Search for the cell housing the specified text and yield its (X, Y) center coordinate. 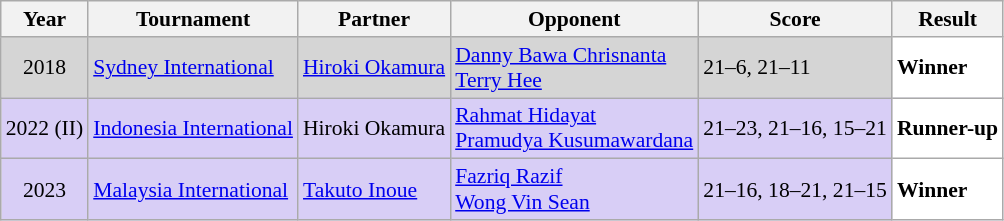
Sydney International (193, 68)
Opponent (574, 19)
Partner (374, 19)
Malaysia International (193, 190)
Year (44, 19)
21–23, 21–16, 15–21 (795, 128)
Tournament (193, 19)
Takuto Inoue (374, 190)
2022 (II) (44, 128)
Danny Bawa Chrisnanta Terry Hee (574, 68)
21–16, 18–21, 21–15 (795, 190)
Score (795, 19)
21–6, 21–11 (795, 68)
Result (948, 19)
Indonesia International (193, 128)
2018 (44, 68)
Rahmat Hidayat Pramudya Kusumawardana (574, 128)
Fazriq Razif Wong Vin Sean (574, 190)
Runner-up (948, 128)
2023 (44, 190)
